Search for the cell housing the specified text and yield its [x, y] center coordinate. 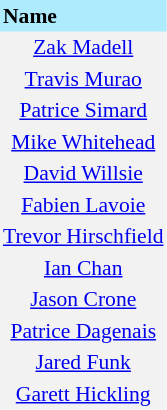
Patrice Dagenais [83, 331]
Jared Funk [83, 362]
Zak Madell [83, 48]
Name [83, 16]
Jason Crone [83, 300]
Mike Whitehead [83, 142]
Fabien Lavoie [83, 205]
Garett Hickling [83, 394]
Patrice Simard [83, 110]
Ian Chan [83, 268]
Travis Murao [83, 79]
Trevor Hirschfield [83, 236]
David Willsie [83, 174]
